Find where the given text appears and provide that cell's center as [x, y] coordinate. 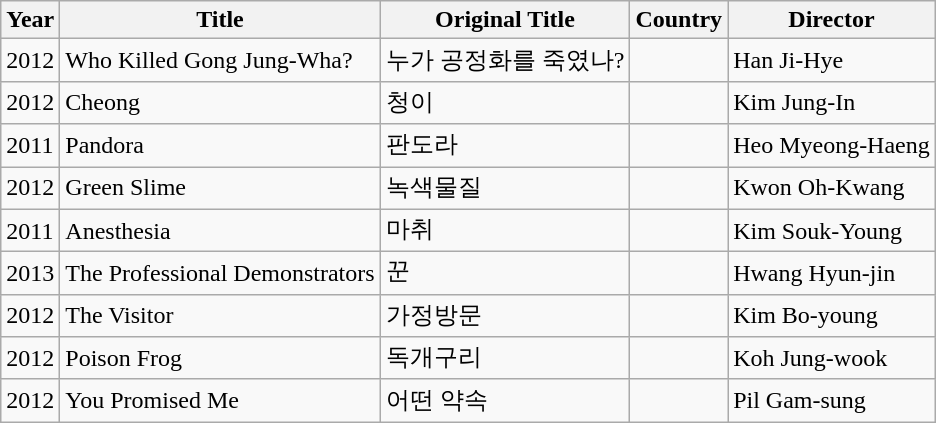
Anesthesia [220, 230]
꾼 [505, 274]
Kim Bo-young [832, 316]
독개구리 [505, 358]
녹색물질 [505, 188]
Han Ji-Hye [832, 60]
Director [832, 20]
2013 [30, 274]
You Promised Me [220, 400]
Who Killed Gong Jung-Wha? [220, 60]
Original Title [505, 20]
Hwang Hyun-jin [832, 274]
Kim Souk-Young [832, 230]
Country [679, 20]
청이 [505, 102]
Pil Gam-sung [832, 400]
Poison Frog [220, 358]
Title [220, 20]
The Visitor [220, 316]
판도라 [505, 146]
Cheong [220, 102]
Koh Jung-wook [832, 358]
Heo Myeong-Haeng [832, 146]
Green Slime [220, 188]
Kim Jung-In [832, 102]
어떤 약속 [505, 400]
마취 [505, 230]
가정방문 [505, 316]
The Professional Demonstrators [220, 274]
Kwon Oh-Kwang [832, 188]
누가 공정화를 죽였나? [505, 60]
Year [30, 20]
Pandora [220, 146]
